Determine the (X, Y) coordinate at the center of the cell enclosing the given text.  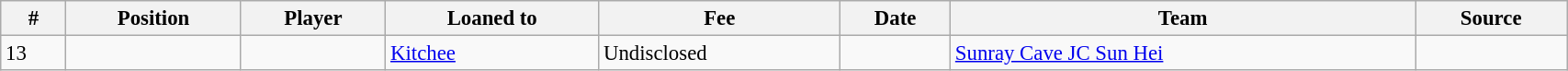
Kitchee (492, 53)
Position (153, 18)
Player (313, 18)
Fee (720, 18)
Source (1492, 18)
Loaned to (492, 18)
13 (33, 53)
Sunray Cave JC Sun Hei (1183, 53)
Team (1183, 18)
Undisclosed (720, 53)
# (33, 18)
Date (896, 18)
